Provide the [X, Y] coordinate of the cell's center where the given text is located.  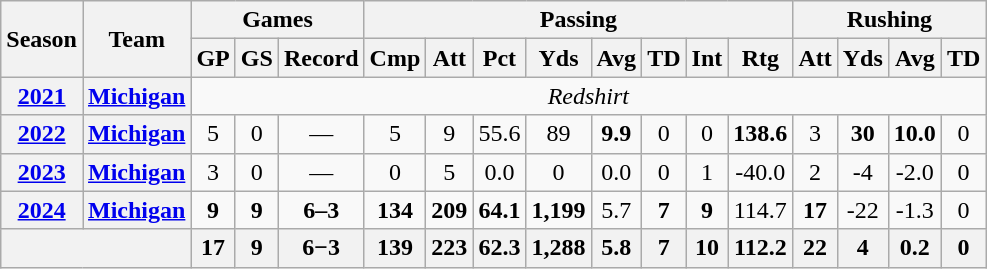
6–3 [321, 210]
5.7 [616, 210]
2022 [42, 134]
64.1 [500, 210]
62.3 [500, 248]
0.2 [914, 248]
10 [707, 248]
1,199 [558, 210]
2024 [42, 210]
-22 [862, 210]
-1.3 [914, 210]
Rtg [760, 58]
Games [278, 20]
22 [815, 248]
6−3 [321, 248]
4 [862, 248]
Record [321, 58]
139 [395, 248]
138.6 [760, 134]
Int [707, 58]
9.9 [616, 134]
30 [862, 134]
1 [707, 172]
-40.0 [760, 172]
2023 [42, 172]
1,288 [558, 248]
55.6 [500, 134]
223 [450, 248]
2 [815, 172]
89 [558, 134]
-4 [862, 172]
GP [213, 58]
-2.0 [914, 172]
5.8 [616, 248]
Team [136, 39]
Rushing [890, 20]
Passing [578, 20]
Season [42, 39]
134 [395, 210]
10.0 [914, 134]
Redshirt [588, 96]
209 [450, 210]
112.2 [760, 248]
114.7 [760, 210]
Cmp [395, 58]
2021 [42, 96]
Pct [500, 58]
GS [256, 58]
